Search for the cell housing the specified text and yield its (x, y) center coordinate. 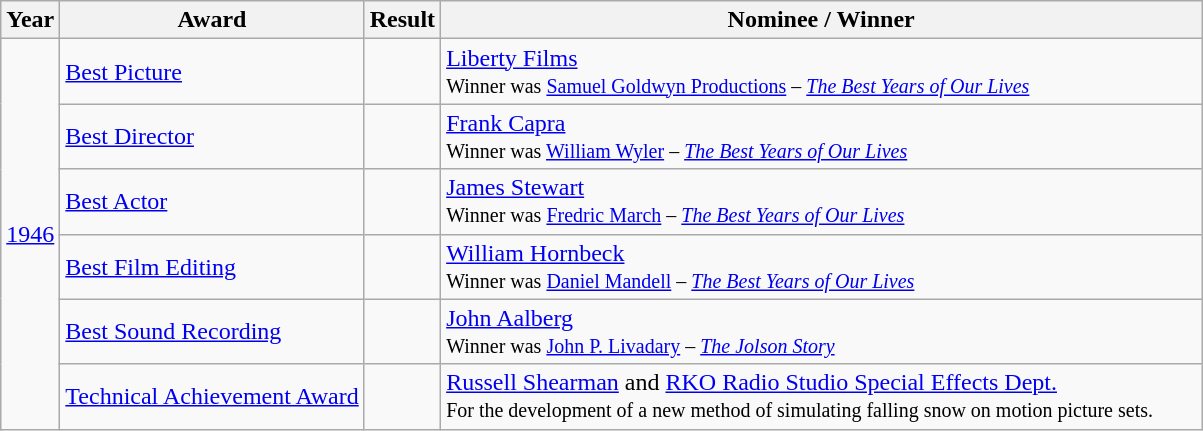
Year (30, 20)
Liberty Films Winner was Samuel Goldwyn Productions – The Best Years of Our Lives (822, 72)
Best Picture (212, 72)
1946 (30, 234)
Best Sound Recording (212, 332)
Best Actor (212, 202)
John Aalberg Winner was John P. Livadary – The Jolson Story (822, 332)
Technical Achievement Award (212, 396)
William Hornbeck Winner was Daniel Mandell – The Best Years of Our Lives (822, 266)
Best Film Editing (212, 266)
Best Director (212, 136)
James Stewart Winner was Fredric March – The Best Years of Our Lives (822, 202)
Award (212, 20)
Russell Shearman and RKO Radio Studio Special Effects Dept. For the development of a new method of simulating falling snow on motion picture sets. (822, 396)
Nominee / Winner (822, 20)
Result (402, 20)
Frank Capra Winner was William Wyler – The Best Years of Our Lives (822, 136)
